Output the [x, y] coordinate of the center of the cell containing the given text.  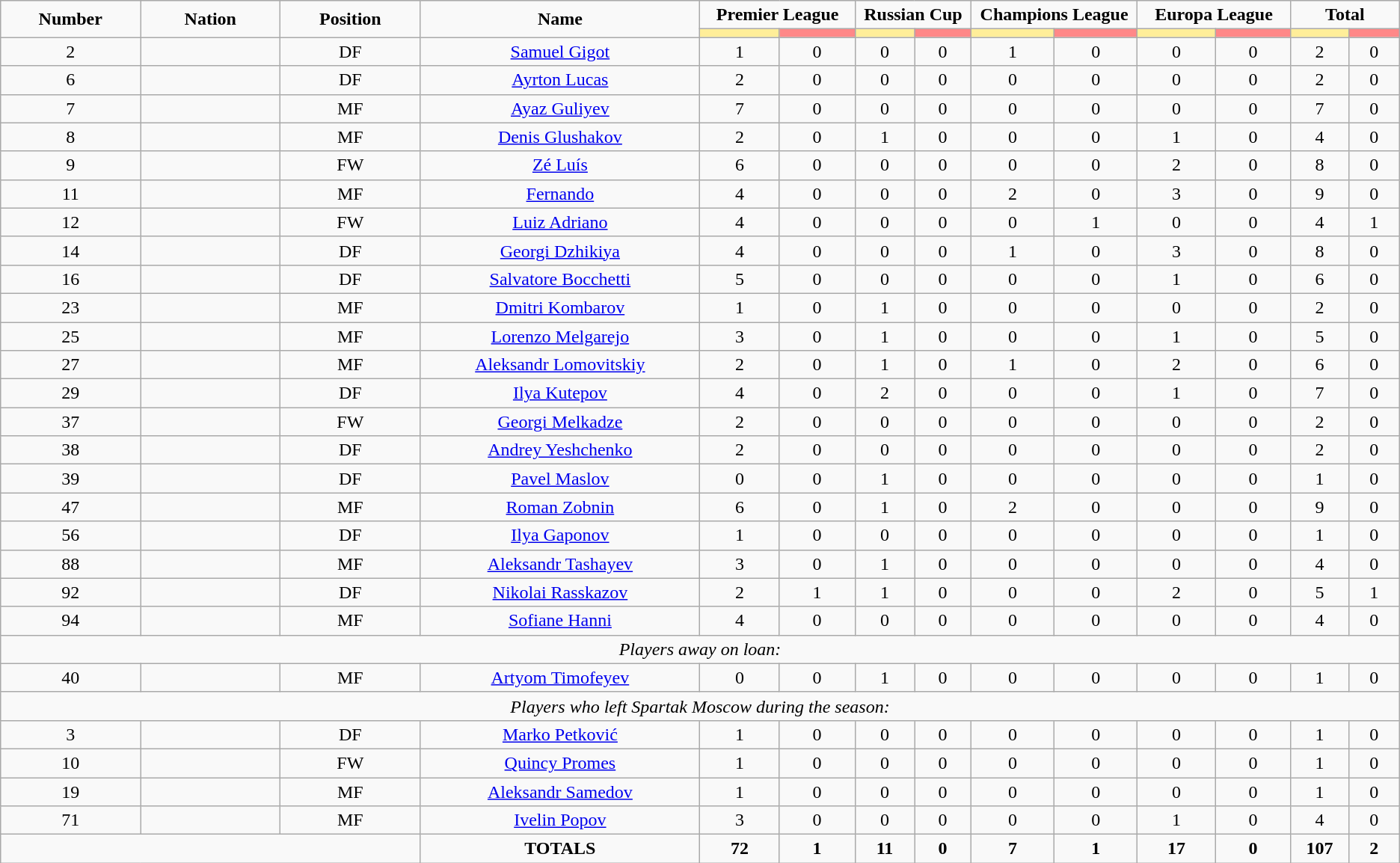
Georgi Melkadze [560, 422]
Aleksandr Samedov [560, 792]
72 [740, 849]
Quincy Promes [560, 763]
Marko Petković [560, 734]
Ivelin Popov [560, 820]
92 [70, 592]
56 [70, 535]
10 [70, 763]
94 [70, 621]
Position [350, 19]
47 [70, 507]
12 [70, 222]
Denis Glushakov [560, 137]
Georgi Dzhikiya [560, 251]
Salvatore Bocchetti [560, 279]
Sofiane Hanni [560, 621]
88 [70, 564]
19 [70, 792]
TOTALS [560, 849]
Russian Cup [912, 15]
Lorenzo Melgarejo [560, 336]
Samuel Gigot [560, 52]
Ilya Gaponov [560, 535]
Players who left Spartak Moscow during the season: [700, 706]
Ilya Kutepov [560, 393]
Champions League [1054, 15]
25 [70, 336]
23 [70, 307]
Roman Zobnin [560, 507]
Dmitri Kombarov [560, 307]
40 [70, 678]
Ayaz Guliyev [560, 108]
Fernando [560, 194]
Andrey Yeshchenko [560, 450]
17 [1177, 849]
27 [70, 365]
Nikolai Rasskazov [560, 592]
Players away on loan: [700, 649]
71 [70, 820]
Pavel Maslov [560, 479]
Luiz Adriano [560, 222]
Zé Luís [560, 165]
39 [70, 479]
Name [560, 19]
Ayrton Lucas [560, 80]
14 [70, 251]
Artyom Timofeyev [560, 678]
38 [70, 450]
Number [70, 19]
37 [70, 422]
Europa League [1215, 15]
16 [70, 279]
Aleksandr Lomovitskiy [560, 365]
Nation [211, 19]
107 [1319, 849]
Aleksandr Tashayev [560, 564]
Total [1345, 15]
29 [70, 393]
Premier League [778, 15]
